Find where the given text appears and provide that cell's center as (x, y) coordinate. 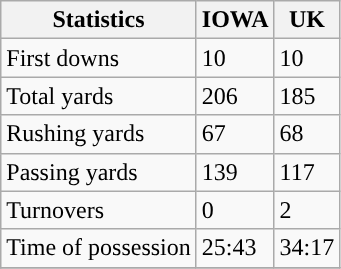
Passing yards (99, 172)
68 (307, 134)
UK (307, 20)
Turnovers (99, 210)
Statistics (99, 20)
Time of possession (99, 248)
0 (235, 210)
139 (235, 172)
First downs (99, 58)
117 (307, 172)
34:17 (307, 248)
185 (307, 96)
Rushing yards (99, 134)
Total yards (99, 96)
67 (235, 134)
25:43 (235, 248)
2 (307, 210)
IOWA (235, 20)
206 (235, 96)
